Search for the cell housing the specified text and yield its (X, Y) center coordinate. 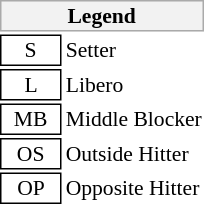
Libero (134, 85)
Outside Hitter (134, 154)
L (30, 85)
OP (30, 188)
Setter (134, 50)
OS (30, 154)
MB (30, 120)
Opposite Hitter (134, 188)
S (30, 50)
Middle Blocker (134, 120)
Legend (102, 16)
